Find where the given text appears and provide that cell's center as [x, y] coordinate. 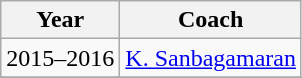
Coach [211, 20]
K. Sanbagamaran [211, 58]
Year [60, 20]
2015–2016 [60, 58]
